Locate the cell with the specified text and output its [x, y] center coordinate. 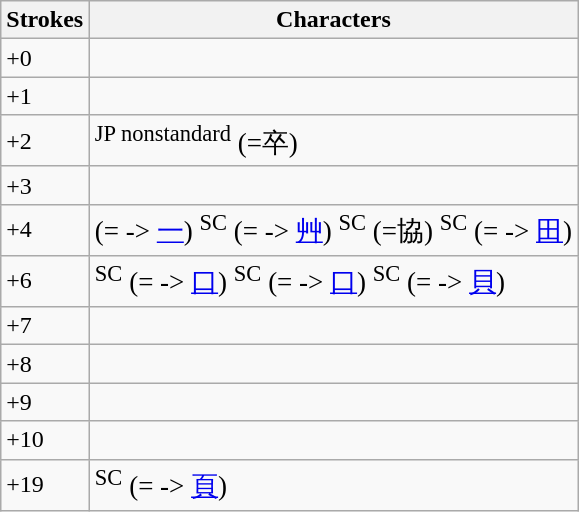
+3 [45, 185]
+9 [45, 402]
+6 [45, 282]
Characters [334, 20]
+0 [45, 58]
Strokes [45, 20]
+1 [45, 96]
+19 [45, 484]
+2 [45, 140]
(= -> 一) SC (= -> 艸) SC (=協) SC (= -> 田) [334, 230]
+8 [45, 364]
+7 [45, 326]
SC (= -> 口) SC (= -> 口) SC (= -> 貝) [334, 282]
+10 [45, 440]
SC (= -> 頁) [334, 484]
+4 [45, 230]
JP nonstandard (=卒) [334, 140]
